Return the (x, y) coordinate for the center point of the cell that contains the specified text.  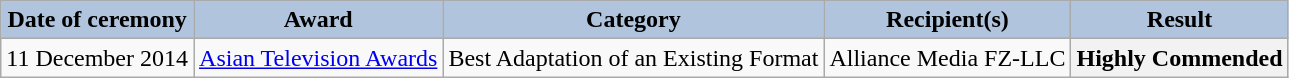
Category (634, 20)
Result (1180, 20)
11 December 2014 (98, 58)
Date of ceremony (98, 20)
Award (318, 20)
Highly Commended (1180, 58)
Alliance Media FZ-LLC (948, 58)
Recipient(s) (948, 20)
Asian Television Awards (318, 58)
Best Adaptation of an Existing Format (634, 58)
